Pinpoint the cell where the given text exists, returning its (x, y) midpoint coordinate. 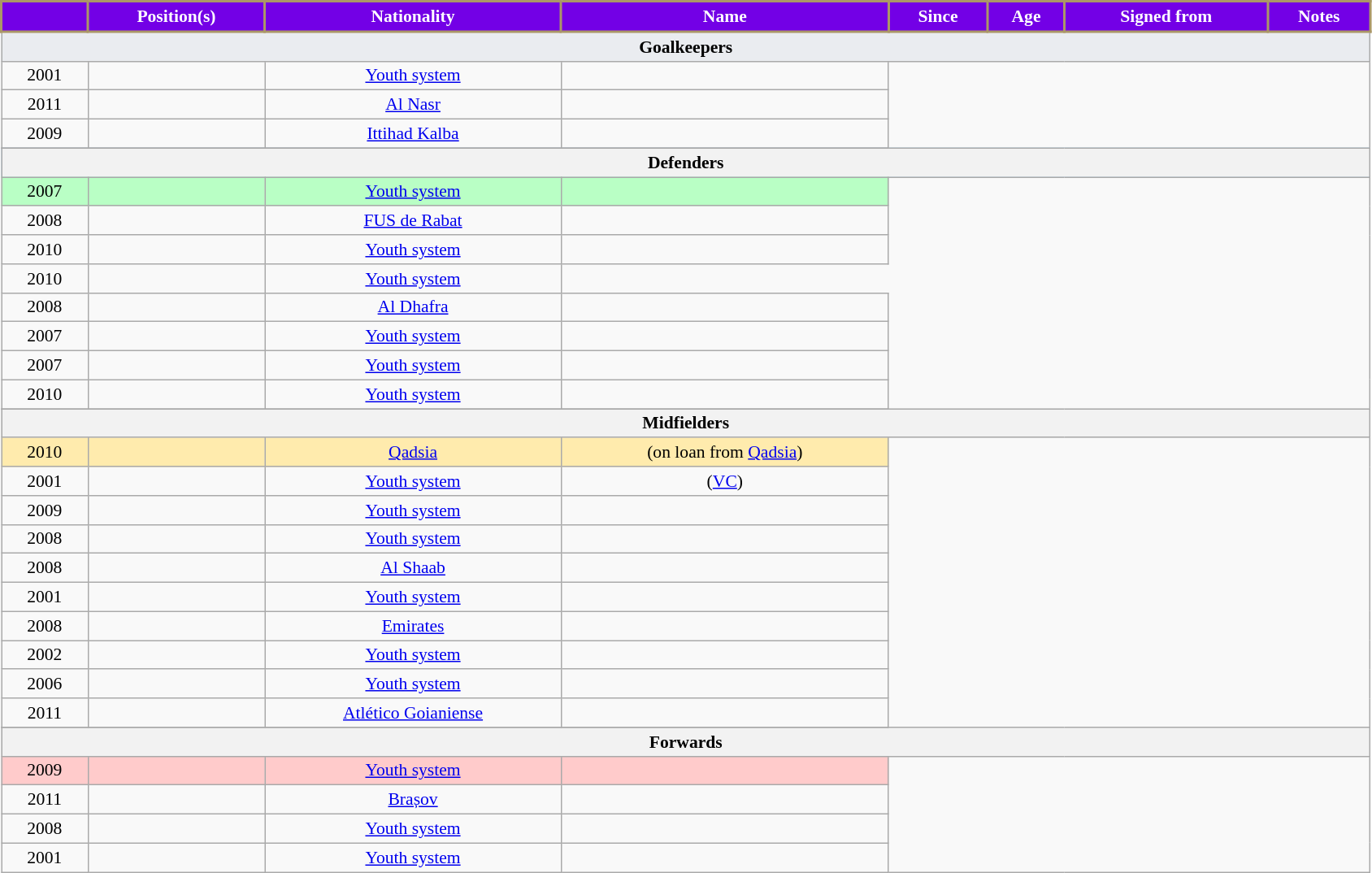
Emirates (413, 626)
Brașov (413, 800)
2002 (46, 655)
Nationality (413, 16)
Position(s) (176, 16)
FUS de Rabat (413, 221)
Al Dhafra (413, 307)
Name (725, 16)
Signed from (1166, 16)
Qadsia (413, 453)
Ittihad Kalba (413, 134)
Midfielders (686, 423)
Age (1026, 16)
Atlético Goianiense (413, 713)
Goalkeepers (686, 46)
Al Nasr (413, 105)
(on loan from Qadsia) (725, 453)
Notes (1318, 16)
2006 (46, 684)
Al Shaab (413, 568)
Since (938, 16)
Defenders (686, 163)
Forwards (686, 742)
(VC) (725, 481)
